Locate the cell with the specified text and output its [X, Y] center coordinate. 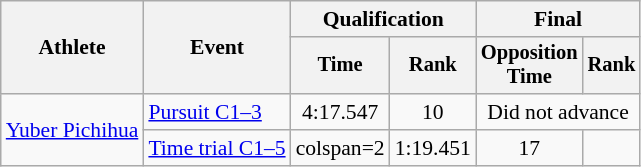
Time [340, 66]
Did not advance [558, 112]
Athlete [72, 48]
1:19.451 [433, 148]
Pursuit C1–3 [216, 112]
Final [558, 19]
Event [216, 48]
10 [433, 112]
OppositionTime [530, 66]
Time trial C1–5 [216, 148]
Qualification [384, 19]
4:17.547 [340, 112]
Yuber Pichihua [72, 130]
17 [530, 148]
colspan=2 [340, 148]
